Scan for the cell matching the given text and deliver its (X, Y) coordinate at center. 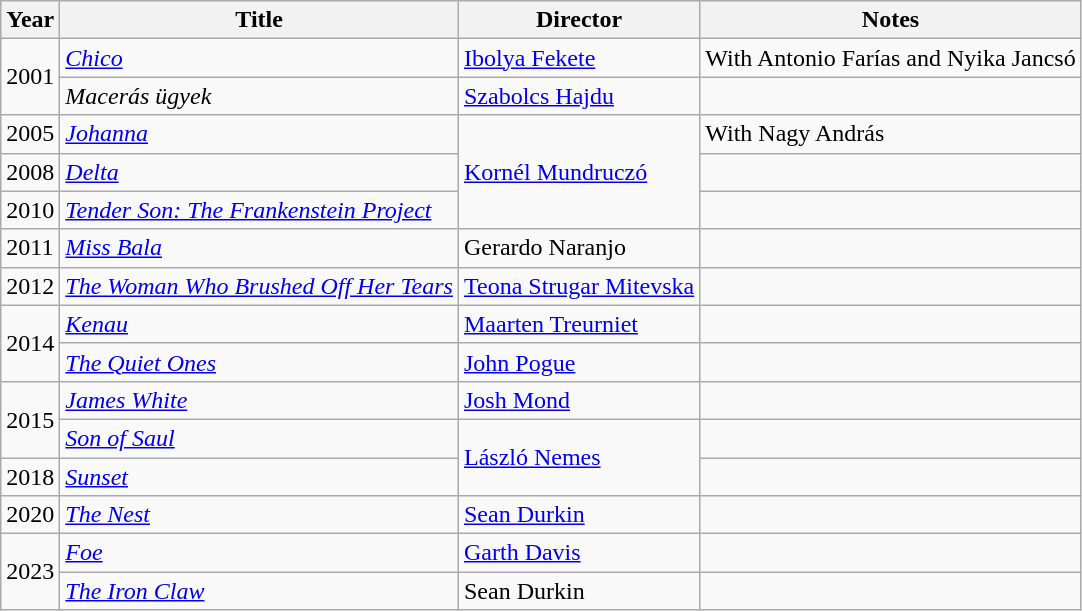
Kenau (260, 324)
Maarten Treurniet (578, 324)
Garth Davis (578, 553)
Teona Strugar Mitevska (578, 286)
Tender Son: The Frankenstein Project (260, 210)
2020 (30, 515)
2008 (30, 172)
2012 (30, 286)
Director (578, 20)
Son of Saul (260, 438)
Foe (260, 553)
2015 (30, 419)
2010 (30, 210)
Sunset (260, 477)
The Nest (260, 515)
Ibolya Fekete (578, 58)
2023 (30, 572)
Macerás ügyek (260, 96)
John Pogue (578, 362)
Gerardo Naranjo (578, 248)
With Antonio Farías and Nyika Jancsó (890, 58)
Year (30, 20)
Josh Mond (578, 400)
James White (260, 400)
2018 (30, 477)
2011 (30, 248)
Delta (260, 172)
Szabolcs Hajdu (578, 96)
Notes (890, 20)
László Nemes (578, 457)
Kornél Mundruczó (578, 172)
The Quiet Ones (260, 362)
The Iron Claw (260, 591)
2005 (30, 134)
Chico (260, 58)
The Woman Who Brushed Off Her Tears (260, 286)
2001 (30, 77)
Title (260, 20)
Johanna (260, 134)
With Nagy András (890, 134)
2014 (30, 343)
Miss Bala (260, 248)
